For the text-containing cell, return its midpoint in [X, Y] coordinate format. 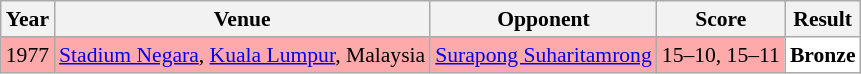
Bronze [823, 55]
15–10, 15–11 [721, 55]
1977 [28, 55]
Opponent [544, 19]
Stadium Negara, Kuala Lumpur, Malaysia [242, 55]
Result [823, 19]
Score [721, 19]
Venue [242, 19]
Surapong Suharitamrong [544, 55]
Year [28, 19]
